Return the [X, Y] coordinate for the center point of the cell that contains the specified text.  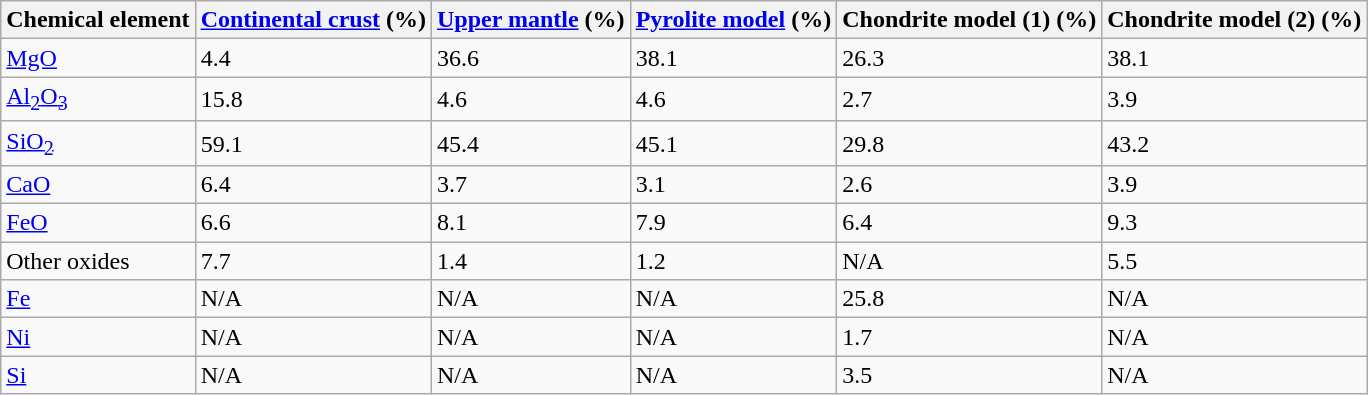
Other oxides [98, 261]
Continental crust (%) [313, 20]
43.2 [1234, 143]
7.7 [313, 261]
59.1 [313, 143]
26.3 [970, 58]
3.7 [530, 185]
6.6 [313, 223]
9.3 [1234, 223]
Chemical element [98, 20]
45.1 [734, 143]
MgO [98, 58]
5.5 [1234, 261]
15.8 [313, 99]
Chondrite model (1) (%) [970, 20]
3.5 [970, 375]
Fe [98, 299]
36.6 [530, 58]
29.8 [970, 143]
2.6 [970, 185]
Al2O3 [98, 99]
1.2 [734, 261]
CaO [98, 185]
45.4 [530, 143]
7.9 [734, 223]
1.7 [970, 337]
Pyrolite model (%) [734, 20]
8.1 [530, 223]
FeO [98, 223]
25.8 [970, 299]
Si [98, 375]
Chondrite model (2) (%) [1234, 20]
Ni [98, 337]
3.1 [734, 185]
Upper mantle (%) [530, 20]
SiO2 [98, 143]
2.7 [970, 99]
4.4 [313, 58]
1.4 [530, 261]
